Provide the (x, y) coordinate of the cell's center where the given text is located.  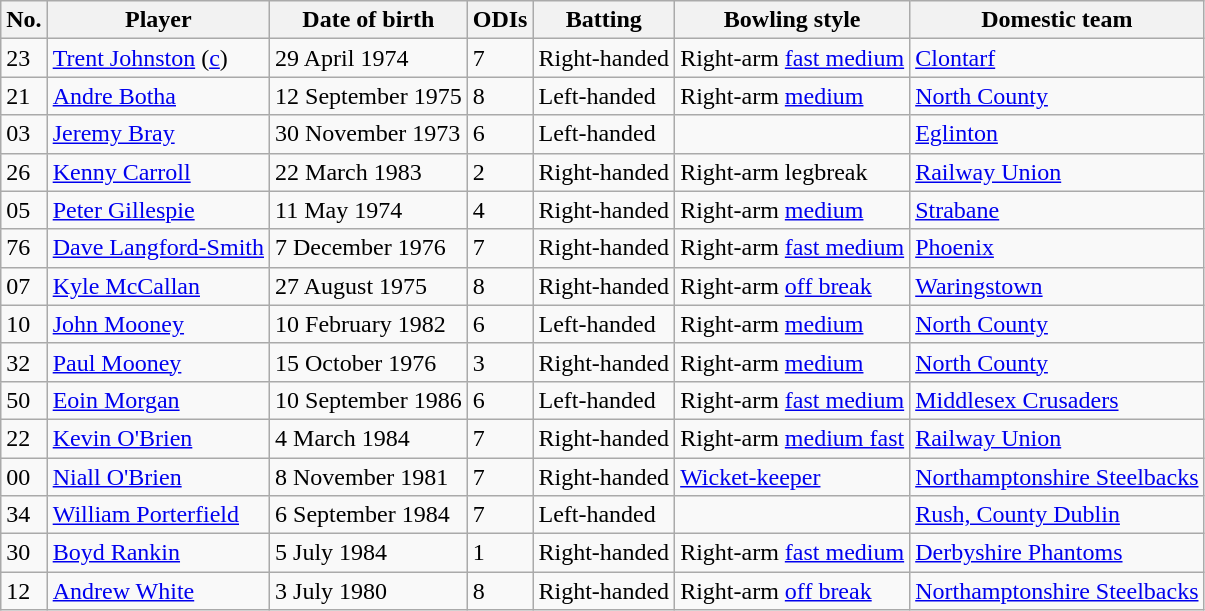
2 (500, 172)
00 (24, 477)
Eglinton (1057, 134)
Trent Johnston (c) (158, 58)
Andre Botha (158, 96)
3 (500, 362)
John Mooney (158, 324)
ODIs (500, 20)
15 October 1976 (369, 362)
29 April 1974 (369, 58)
4 March 1984 (369, 438)
Kevin O'Brien (158, 438)
5 July 1984 (369, 553)
12 (24, 591)
22 (24, 438)
William Porterfield (158, 515)
4 (500, 210)
12 September 1975 (369, 96)
Player (158, 20)
Domestic team (1057, 20)
Clontarf (1057, 58)
Right-arm legbreak (792, 172)
22 March 1983 (369, 172)
Kenny Carroll (158, 172)
07 (24, 286)
Paul Mooney (158, 362)
10 September 1986 (369, 400)
Rush, County Dublin (1057, 515)
Right-arm medium fast (792, 438)
30 November 1973 (369, 134)
Andrew White (158, 591)
Date of birth (369, 20)
1 (500, 553)
Middlesex Crusaders (1057, 400)
05 (24, 210)
11 May 1974 (369, 210)
10 (24, 324)
50 (24, 400)
21 (24, 96)
23 (24, 58)
Peter Gillespie (158, 210)
No. (24, 20)
7 December 1976 (369, 248)
10 February 1982 (369, 324)
Batting (604, 20)
Wicket-keeper (792, 477)
26 (24, 172)
Derbyshire Phantoms (1057, 553)
Niall O'Brien (158, 477)
30 (24, 553)
Waringstown (1057, 286)
3 July 1980 (369, 591)
Eoin Morgan (158, 400)
Jeremy Bray (158, 134)
32 (24, 362)
6 September 1984 (369, 515)
8 November 1981 (369, 477)
Bowling style (792, 20)
Boyd Rankin (158, 553)
Kyle McCallan (158, 286)
03 (24, 134)
Dave Langford-Smith (158, 248)
34 (24, 515)
76 (24, 248)
Strabane (1057, 210)
27 August 1975 (369, 286)
Phoenix (1057, 248)
